Provide the [X, Y] coordinate of the cell's center where the given text is located.  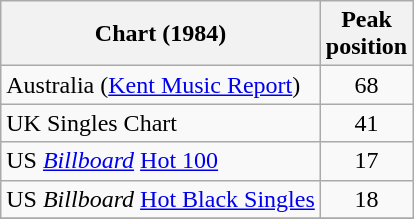
UK Singles Chart [161, 123]
18 [366, 199]
17 [366, 161]
US Billboard Hot Black Singles [161, 199]
Peakposition [366, 34]
Australia (Kent Music Report) [161, 85]
US Billboard Hot 100 [161, 161]
Chart (1984) [161, 34]
41 [366, 123]
68 [366, 85]
